Determine the [x, y] coordinate at the center of the cell enclosing the given text.  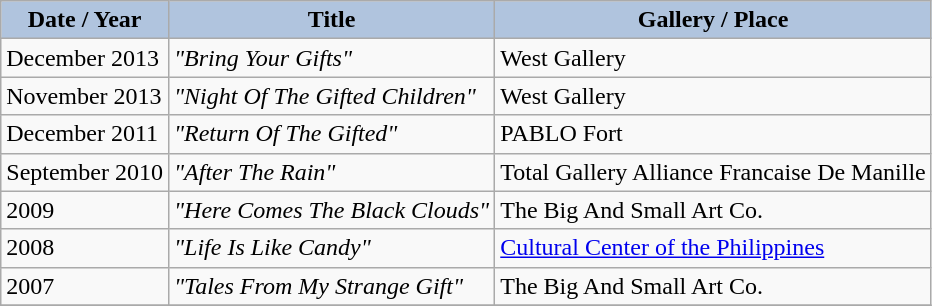
November 2013 [85, 96]
"Night Of The Gifted Children" [331, 96]
2007 [85, 286]
2009 [85, 210]
Cultural Center of the Philippines [714, 248]
December 2013 [85, 58]
"Life Is Like Candy" [331, 248]
Total Gallery Alliance Francaise De Manille [714, 172]
December 2011 [85, 134]
2008 [85, 248]
"Return Of The Gifted" [331, 134]
"Bring Your Gifts" [331, 58]
"After The Rain" [331, 172]
PABLO Fort [714, 134]
"Tales From My Strange Gift" [331, 286]
Title [331, 20]
Date / Year [85, 20]
"Here Comes The Black Clouds" [331, 210]
Gallery / Place [714, 20]
September 2010 [85, 172]
